Search for the cell housing the specified text and yield its (x, y) center coordinate. 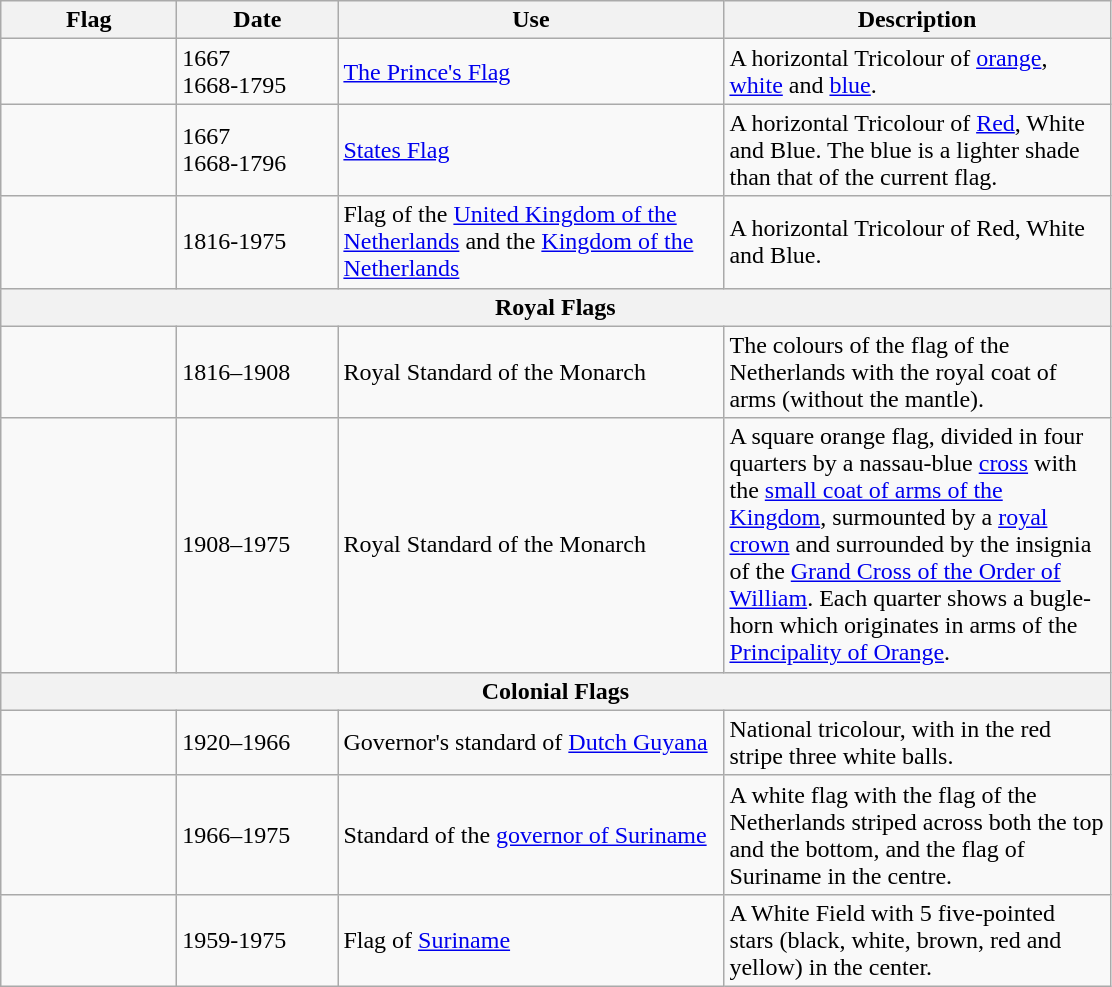
1816-1975 (258, 242)
A horizontal Tricolour of Red, White and Blue. (917, 242)
Use (531, 20)
Standard of the governor of Suriname (531, 834)
The Prince's Flag (531, 72)
A white flag with the flag of the Netherlands striped across both the top and the bottom, and the flag of Suriname in the centre. (917, 834)
1959-1975 (258, 940)
Colonial Flags (556, 691)
1966–1975 (258, 834)
1920–1966 (258, 742)
The colours of the flag of the Netherlands with the royal coat of arms (without the mantle). (917, 372)
Date (258, 20)
16671668-1796 (258, 150)
A White Field with 5 five-pointed stars (black, white, brown, red and yellow) in the center. (917, 940)
A horizontal Tricolour of orange, white and blue. (917, 72)
Royal Flags (556, 307)
States Flag (531, 150)
A horizontal Tricolour of Red, White and Blue. The blue is a lighter shade than that of the current flag. (917, 150)
Flag (89, 20)
Description (917, 20)
Flag of the United Kingdom of the Netherlands and the Kingdom of the Netherlands (531, 242)
Governor's standard of Dutch Guyana (531, 742)
National tricolour, with in the red stripe three white balls. (917, 742)
16671668-1795 (258, 72)
1908–1975 (258, 545)
Flag of Suriname (531, 940)
1816–1908 (258, 372)
